Output the [X, Y] coordinate of the center of the cell containing the given text.  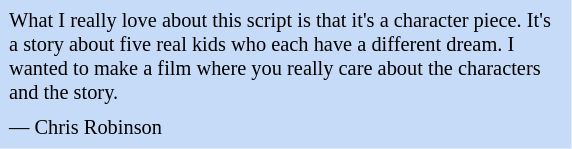
— Chris Robinson [286, 128]
